Detect which cell encompasses the target text, then output its [X, Y] center coordinate. 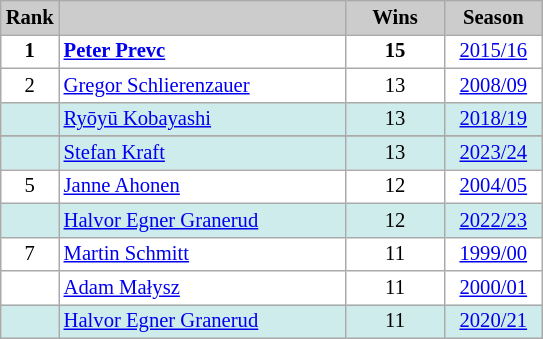
Ryōyū Kobayashi [202, 119]
2023/24 [493, 153]
2020/21 [493, 321]
2018/19 [493, 119]
1 [30, 51]
2022/23 [493, 220]
Wins [395, 17]
Rank [30, 17]
2 [30, 85]
2004/05 [493, 186]
Adam Małysz [202, 287]
2000/01 [493, 287]
Season [493, 17]
Gregor Schlierenzauer [202, 85]
7 [30, 254]
1999/00 [493, 254]
Peter Prevc [202, 51]
Martin Schmitt [202, 254]
15 [395, 51]
5 [30, 186]
Janne Ahonen [202, 186]
2008/09 [493, 85]
2015/16 [493, 51]
Stefan Kraft [202, 153]
